Return (X, Y) of the center of cell containing provided text 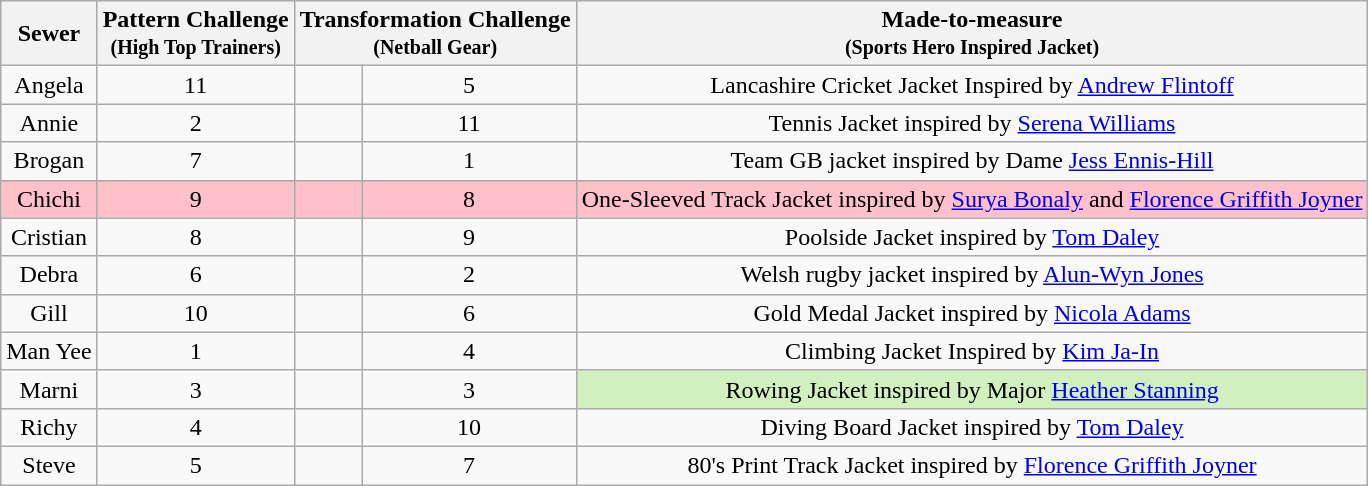
Angela (49, 85)
Lancashire Cricket Jacket Inspired by Andrew Flintoff (972, 85)
Climbing Jacket Inspired by Kim Ja-In (972, 351)
One-Sleeved Track Jacket inspired by Surya Bonaly and Florence Griffith Joyner (972, 199)
Rowing Jacket inspired by Major Heather Stanning (972, 389)
Made-to-measure(Sports Hero Inspired Jacket) (972, 34)
Cristian (49, 237)
Richy (49, 427)
Chichi (49, 199)
Debra (49, 275)
Steve (49, 465)
80's Print Track Jacket inspired by Florence Griffith Joyner (972, 465)
Marni (49, 389)
Tennis Jacket inspired by Serena Williams (972, 123)
Sewer (49, 34)
Brogan (49, 161)
Team GB jacket inspired by Dame Jess Ennis-Hill (972, 161)
Gold Medal Jacket inspired by Nicola Adams (972, 313)
Man Yee (49, 351)
Poolside Jacket inspired by Tom Daley (972, 237)
Gill (49, 313)
Transformation Challenge(Netball Gear) (435, 34)
Pattern Challenge(High Top Trainers) (196, 34)
Diving Board Jacket inspired by Tom Daley (972, 427)
Annie (49, 123)
Welsh rugby jacket inspired by Alun-Wyn Jones (972, 275)
